Capture the cell that displays the provided text and extract its (x, y) central coordinate. 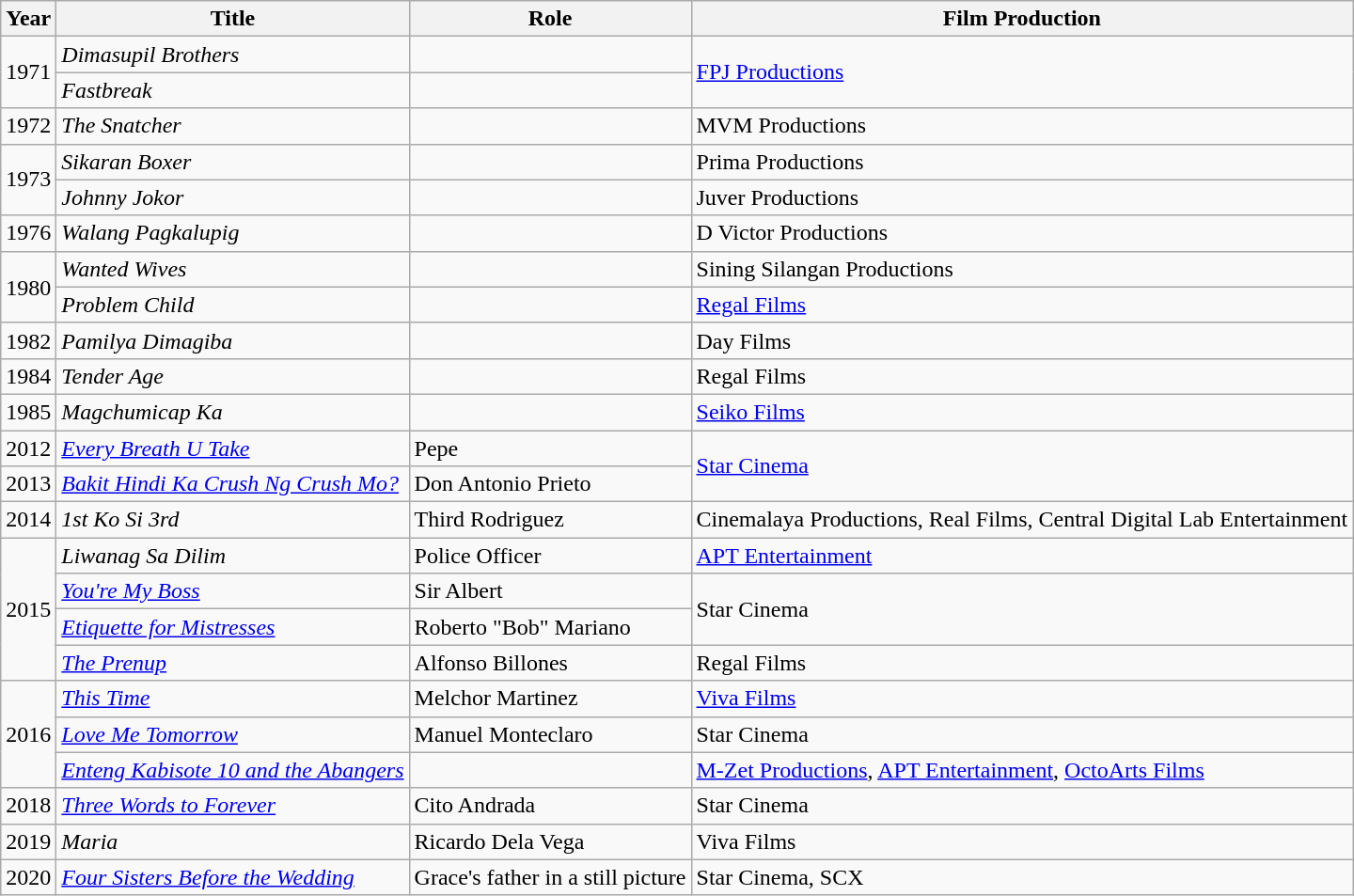
Don Antonio Prieto (550, 484)
The Snatcher (233, 126)
2015 (28, 609)
Three Words to Forever (233, 806)
Pepe (550, 448)
Pamilya Dimagiba (233, 340)
Third Rodriguez (550, 520)
D Victor Productions (1022, 233)
1984 (28, 376)
2019 (28, 841)
2012 (28, 448)
Manuel Monteclaro (550, 734)
Cinemalaya Productions, Real Films, Central Digital Lab Entertainment (1022, 520)
Etiquette for Mistresses (233, 627)
Juver Productions (1022, 197)
1985 (28, 412)
1971 (28, 72)
1973 (28, 180)
Problem Child (233, 305)
1972 (28, 126)
1980 (28, 287)
Roberto "Bob" Mariano (550, 627)
Role (550, 19)
M-Zet Productions, APT Entertainment, OctoArts Films (1022, 770)
You're My Boss (233, 591)
Enteng Kabisote 10 and the Abangers (233, 770)
1982 (28, 340)
Star Cinema, SCX (1022, 877)
Day Films (1022, 340)
1st Ko Si 3rd (233, 520)
Sining Silangan Productions (1022, 269)
Dimasupil Brothers (233, 55)
Love Me Tomorrow (233, 734)
Bakit Hindi Ka Crush Ng Crush Mo? (233, 484)
Sikaran Boxer (233, 162)
Title (233, 19)
Police Officer (550, 556)
2020 (28, 877)
Tender Age (233, 376)
1976 (28, 233)
Magchumicap Ka (233, 412)
Maria (233, 841)
Film Production (1022, 19)
Seiko Films (1022, 412)
2013 (28, 484)
Year (28, 19)
Every Breath U Take (233, 448)
2018 (28, 806)
APT Entertainment (1022, 556)
Ricardo Dela Vega (550, 841)
Alfonso Billones (550, 663)
2014 (28, 520)
The Prenup (233, 663)
Four Sisters Before the Wedding (233, 877)
Cito Andrada (550, 806)
Melchor Martinez (550, 699)
FPJ Productions (1022, 72)
Liwanag Sa Dilim (233, 556)
This Time (233, 699)
Wanted Wives (233, 269)
Sir Albert (550, 591)
Grace's father in a still picture (550, 877)
MVM Productions (1022, 126)
Prima Productions (1022, 162)
Johnny Jokor (233, 197)
Walang Pagkalupig (233, 233)
Fastbreak (233, 90)
2016 (28, 734)
